Return [x, y] of the center of cell containing provided text 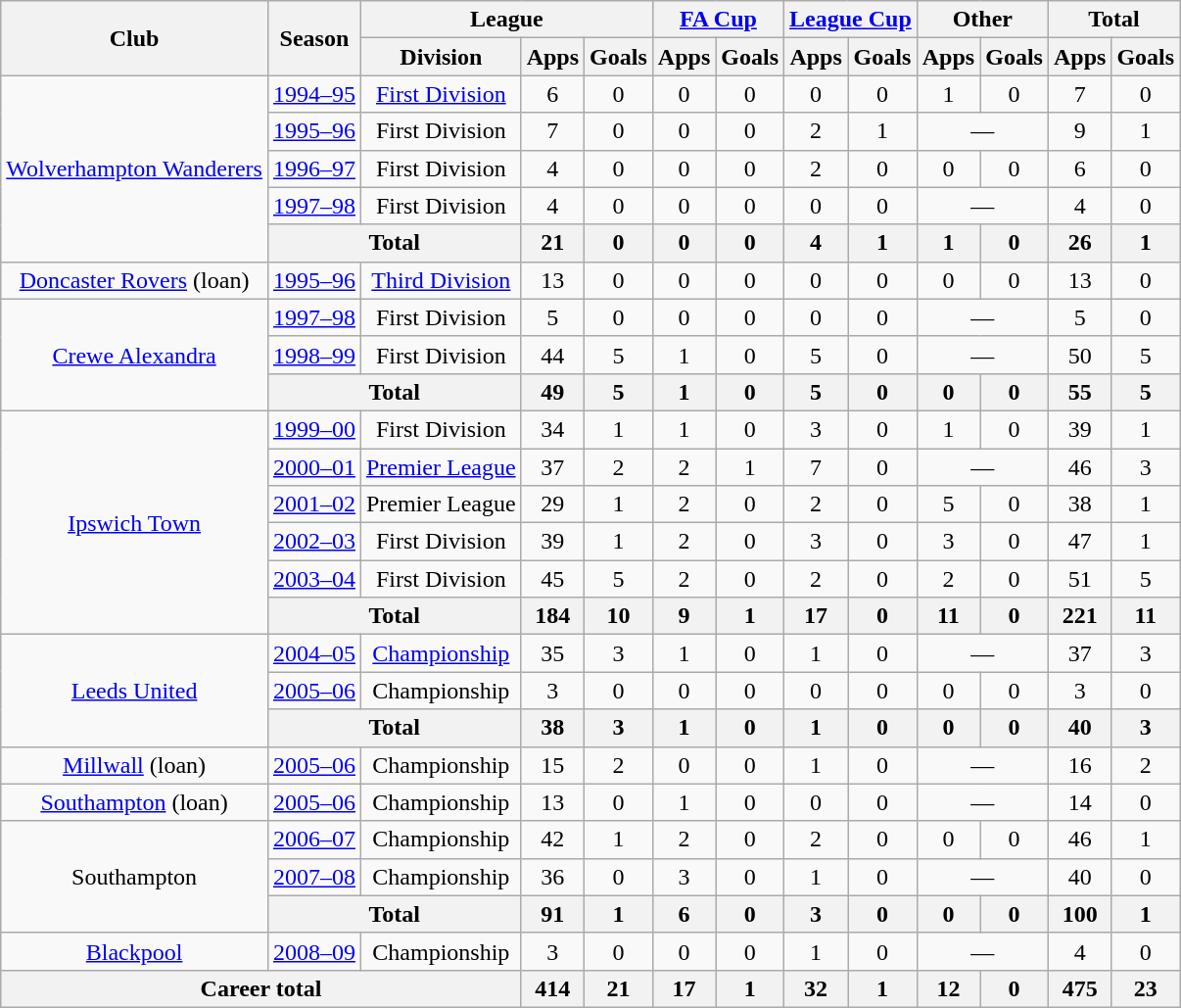
League Cup [851, 20]
12 [948, 988]
16 [1079, 765]
Millwall (loan) [135, 765]
29 [552, 504]
2007–08 [313, 877]
47 [1079, 542]
32 [817, 988]
Third Division [441, 280]
55 [1079, 392]
2008–09 [313, 951]
1999–00 [313, 429]
2003–04 [313, 579]
475 [1079, 988]
Crewe Alexandra [135, 355]
Ipswich Town [135, 522]
Other [982, 20]
Division [441, 57]
51 [1079, 579]
42 [552, 840]
2000–01 [313, 467]
2001–02 [313, 504]
34 [552, 429]
Doncaster Rovers (loan) [135, 280]
2006–07 [313, 840]
1998–99 [313, 355]
23 [1146, 988]
Leeds United [135, 691]
44 [552, 355]
100 [1079, 914]
221 [1079, 616]
10 [619, 616]
2004–05 [313, 653]
Blackpool [135, 951]
Career total [260, 988]
15 [552, 765]
414 [552, 988]
50 [1079, 355]
Southampton (loan) [135, 802]
Southampton [135, 877]
91 [552, 914]
14 [1079, 802]
26 [1079, 243]
FA Cup [718, 20]
36 [552, 877]
2002–03 [313, 542]
Wolverhampton Wanderers [135, 168]
49 [552, 392]
Club [135, 38]
35 [552, 653]
45 [552, 579]
1996–97 [313, 168]
Season [313, 38]
184 [552, 616]
1994–95 [313, 94]
League [506, 20]
